Determine the [X, Y] coordinate at the center of the cell enclosing the given text.  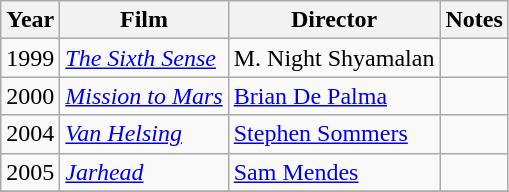
Stephen Sommers [334, 134]
Jarhead [144, 172]
2005 [30, 172]
Van Helsing [144, 134]
Notes [474, 20]
Year [30, 20]
Director [334, 20]
Mission to Mars [144, 96]
2000 [30, 96]
M. Night Shyamalan [334, 58]
Sam Mendes [334, 172]
2004 [30, 134]
Brian De Palma [334, 96]
1999 [30, 58]
Film [144, 20]
The Sixth Sense [144, 58]
